Locate the cell with the specified text and output its [x, y] center coordinate. 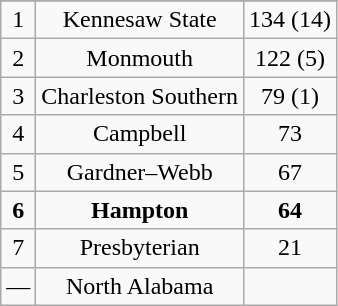
6 [18, 210]
1 [18, 20]
5 [18, 172]
Gardner–Webb [140, 172]
4 [18, 134]
Campbell [140, 134]
— [18, 286]
122 (5) [290, 58]
Hampton [140, 210]
2 [18, 58]
Charleston Southern [140, 96]
Monmouth [140, 58]
Kennesaw State [140, 20]
North Alabama [140, 286]
134 (14) [290, 20]
79 (1) [290, 96]
3 [18, 96]
73 [290, 134]
67 [290, 172]
21 [290, 248]
7 [18, 248]
Presbyterian [140, 248]
64 [290, 210]
